Provide the [x, y] coordinate of the cell's center where the given text is located.  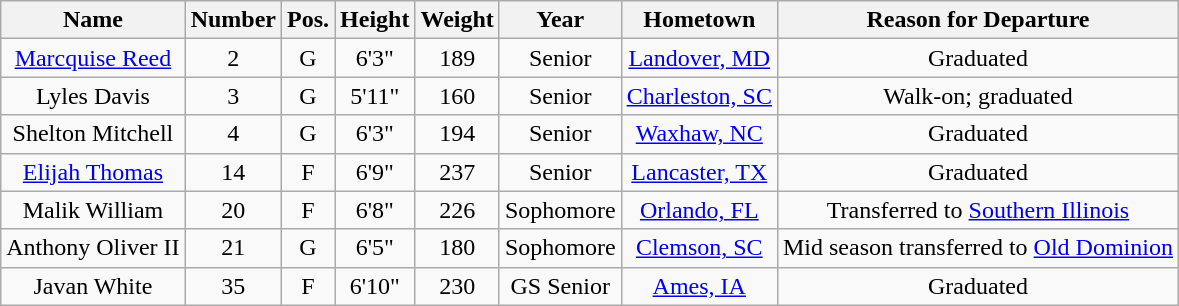
Hometown [699, 20]
Shelton Mitchell [93, 134]
Waxhaw, NC [699, 134]
180 [457, 248]
Clemson, SC [699, 248]
Lancaster, TX [699, 172]
21 [233, 248]
237 [457, 172]
230 [457, 286]
6'8" [375, 210]
3 [233, 96]
Weight [457, 20]
Pos. [308, 20]
Lyles Davis [93, 96]
Charleston, SC [699, 96]
Reason for Departure [978, 20]
Walk-on; graduated [978, 96]
Year [560, 20]
Orlando, FL [699, 210]
Marcquise Reed [93, 58]
6'10" [375, 286]
Landover, MD [699, 58]
Javan White [93, 286]
226 [457, 210]
160 [457, 96]
Height [375, 20]
4 [233, 134]
Transferred to Southern Illinois [978, 210]
Name [93, 20]
Number [233, 20]
6'5" [375, 248]
5'11" [375, 96]
Mid season transferred to Old Dominion [978, 248]
14 [233, 172]
Elijah Thomas [93, 172]
Ames, IA [699, 286]
GS Senior [560, 286]
6'9" [375, 172]
194 [457, 134]
Anthony Oliver II [93, 248]
20 [233, 210]
2 [233, 58]
189 [457, 58]
Malik William [93, 210]
35 [233, 286]
